Determine the [X, Y] coordinate at the center of the cell enclosing the given text.  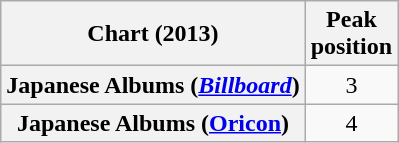
Chart (2013) [153, 34]
Peak position [351, 34]
Japanese Albums (Billboard) [153, 85]
3 [351, 85]
Japanese Albums (Oricon) [153, 123]
4 [351, 123]
